Locate the cell with the specified text and output its [x, y] center coordinate. 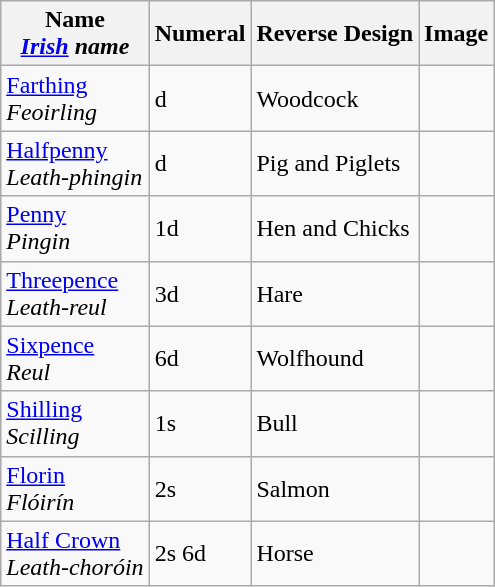
Pig and Piglets [335, 164]
Salmon [335, 488]
Horse [335, 554]
HalfpennyLeath-phingin [75, 164]
Bull [335, 424]
1s [200, 424]
1d [200, 228]
3d [200, 294]
ShillingScilling [75, 424]
Hen and Chicks [335, 228]
Numeral [200, 34]
FlorinFlóirín [75, 488]
SixpenceReul [75, 358]
ThreepenceLeath-reul [75, 294]
6d [200, 358]
Woodcock [335, 98]
Hare [335, 294]
2s 6d [200, 554]
NameIrish name [75, 34]
Wolfhound [335, 358]
2s [200, 488]
Reverse Design [335, 34]
PennyPingin [75, 228]
Image [456, 34]
Half CrownLeath-choróin [75, 554]
FarthingFeoirling [75, 98]
